Capture the cell that displays the provided text and extract its (x, y) central coordinate. 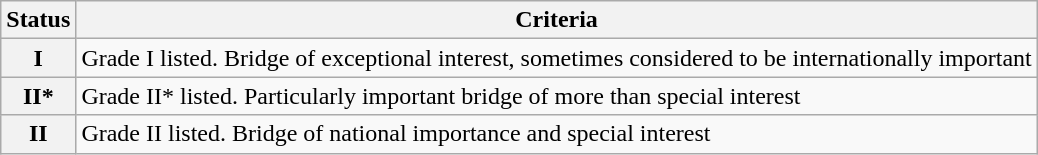
Grade I listed. Bridge of exceptional interest, sometimes considered to be internationally important (556, 58)
II (38, 134)
I (38, 58)
Grade II listed. Bridge of national importance and special interest (556, 134)
Status (38, 20)
Grade II* listed. Particularly important bridge of more than special interest (556, 96)
II* (38, 96)
Criteria (556, 20)
